Scan for the cell matching the given text and deliver its [x, y] coordinate at center. 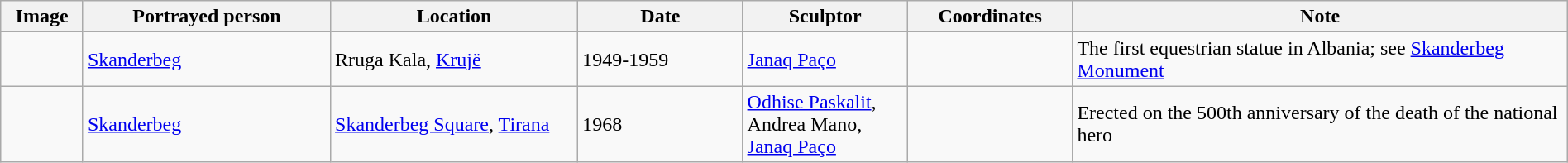
Sculptor [825, 17]
Location [455, 17]
Image [42, 17]
Skanderbeg Square, Tirana [455, 124]
1949-1959 [660, 60]
Janaq Paço [825, 60]
Coordinates [989, 17]
Rruga Kala, Krujë [455, 60]
Odhise Paskalit, Andrea Mano, Janaq Paço [825, 124]
Date [660, 17]
Note [1320, 17]
1968 [660, 124]
The first equestrian statue in Albania; see Skanderbeg Monument [1320, 60]
Portrayed person [207, 17]
Erected on the 500th anniversary of the death of the national hero [1320, 124]
